Scan for the cell matching the given text and deliver its [X, Y] coordinate at center. 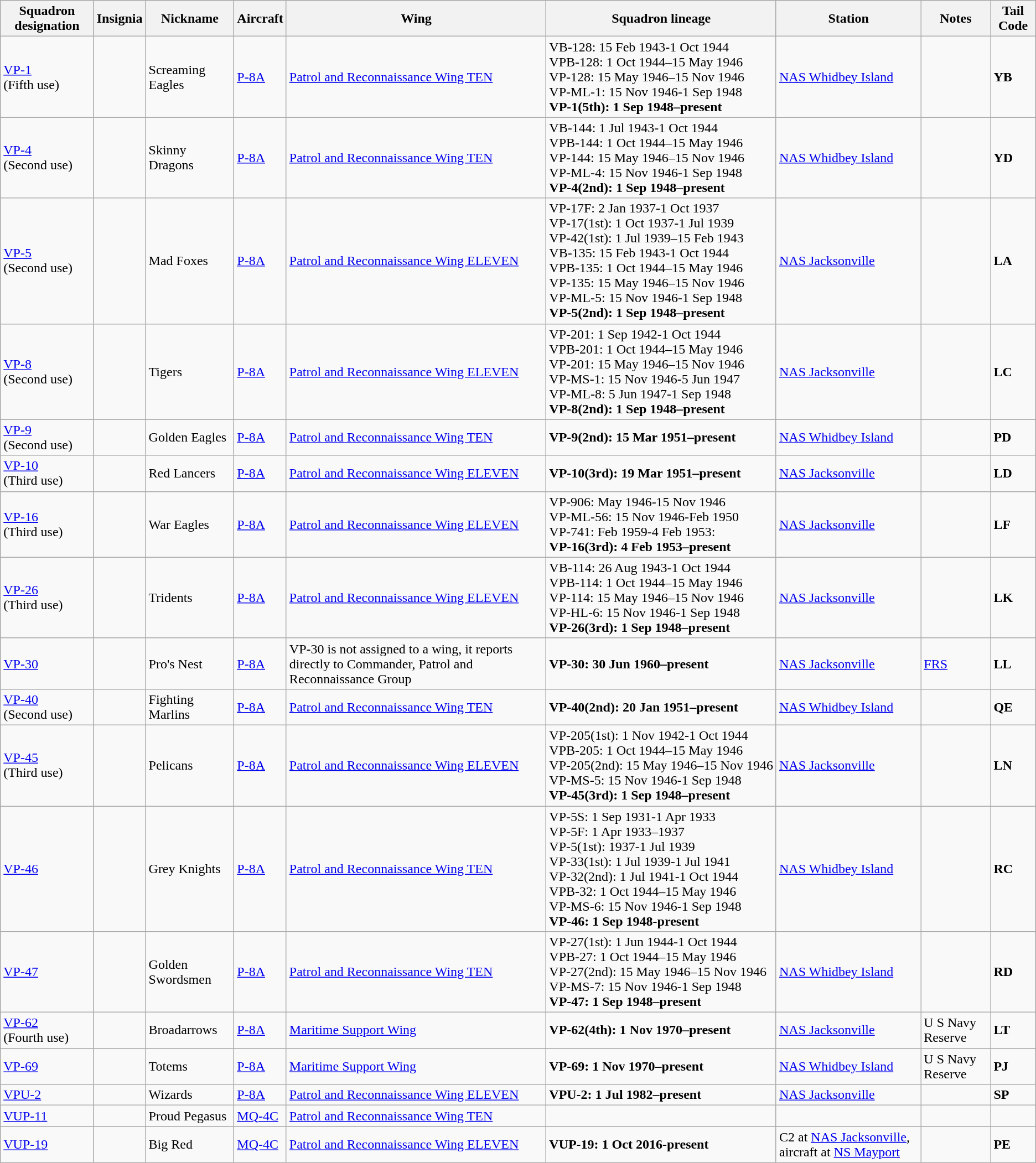
VP-30: 30 Jun 1960–present [661, 663]
VP-62(4th): 1 Nov 1970–present [661, 1030]
Golden Swordsmen [190, 972]
Pelicans [190, 765]
LL [1013, 663]
YD [1013, 158]
VP-906: May 1946-15 Nov 1946VP-ML-56: 15 Nov 1946-Feb 1950VP-741: Feb 1959-4 Feb 1953:VP-16(3rd): 4 Feb 1953–present [661, 525]
VP-10(Third use) [47, 474]
VP-40(Second use) [47, 707]
VP-9(2nd): 15 Mar 1951–present [661, 437]
LA [1013, 261]
RD [1013, 972]
VUP-19: 1 Oct 2016-present [661, 1144]
Big Red [190, 1144]
Wizards [190, 1095]
VUP-19 [47, 1144]
LF [1013, 525]
VP-45(Third use) [47, 765]
VP-5(Second use) [47, 261]
VP-30 [47, 663]
VP-10(3rd): 19 Mar 1951–present [661, 474]
LK [1013, 598]
VP-69: 1 Nov 1970–present [661, 1067]
LC [1013, 372]
QE [1013, 707]
Grey Knights [190, 869]
Insignia [120, 19]
VP-69 [47, 1067]
Broadarrows [190, 1030]
Aircraft [260, 19]
PJ [1013, 1067]
Red Lancers [190, 474]
Golden Eagles [190, 437]
VP-30 is not assigned to a wing, it reports directly to Commander, Patrol and Reconnaissance Group [416, 663]
Skinny Dragons [190, 158]
SP [1013, 1095]
C2 at NAS Jacksonville, aircraft at NS Mayport [848, 1144]
Tigers [190, 372]
Squadron designation [47, 19]
Station [848, 19]
Screaming Eagles [190, 77]
VP-40(2nd): 20 Jan 1951–present [661, 707]
Notes [956, 19]
VP-1(Fifth use) [47, 77]
FRS [956, 663]
Pro's Nest [190, 663]
Proud Pegasus [190, 1116]
VP-9(Second use) [47, 437]
VPU-2 [47, 1095]
PD [1013, 437]
VP-16(Third use) [47, 525]
LD [1013, 474]
VP-62(Fourth use) [47, 1030]
VP-4(Second use) [47, 158]
YB [1013, 77]
Mad Foxes [190, 261]
Nickname [190, 19]
Fighting Marlins [190, 707]
Tail Code [1013, 19]
RC [1013, 869]
Totems [190, 1067]
LN [1013, 765]
VP-8(Second use) [47, 372]
LT [1013, 1030]
VP-26(Third use) [47, 598]
Squadron lineage [661, 19]
Wing [416, 19]
Tridents [190, 598]
VP-46 [47, 869]
War Eagles [190, 525]
VUP-11 [47, 1116]
VPU-2: 1 Jul 1982–present [661, 1095]
VP-47 [47, 972]
PE [1013, 1144]
